Scan for the cell matching the given text and deliver its [x, y] coordinate at center. 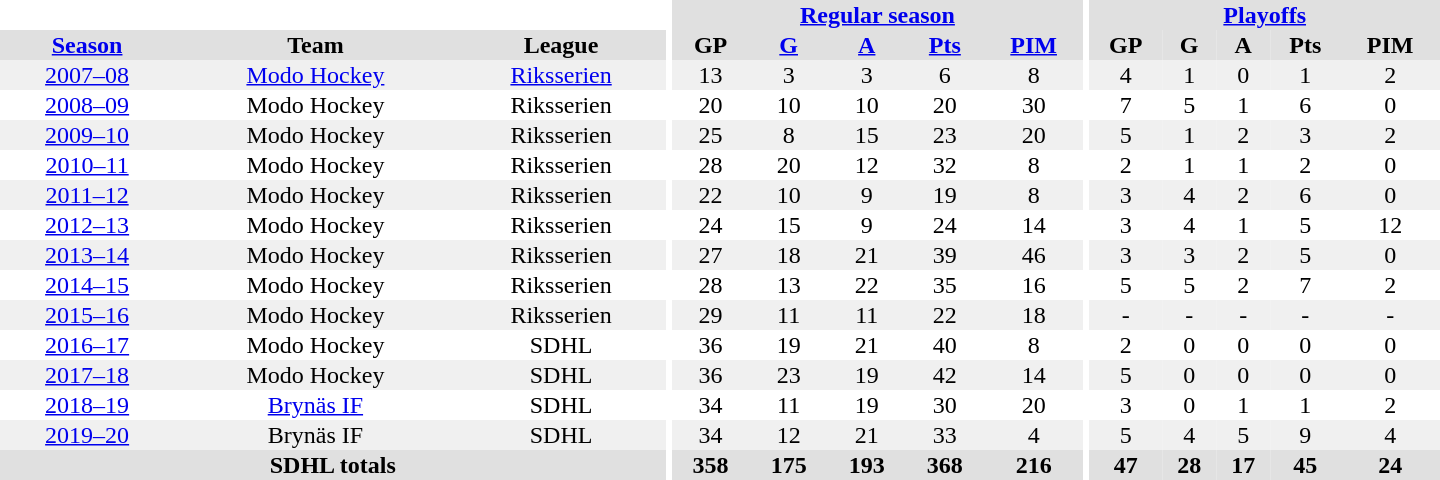
2011–12 [87, 195]
46 [1034, 255]
Regular season [878, 15]
Team [315, 45]
2018–19 [87, 405]
2012–13 [87, 225]
2008–09 [87, 105]
2016–17 [87, 345]
27 [711, 255]
358 [711, 465]
2007–08 [87, 75]
29 [711, 315]
47 [1126, 465]
193 [867, 465]
40 [945, 345]
216 [1034, 465]
35 [945, 285]
2015–16 [87, 315]
368 [945, 465]
SDHL totals [333, 465]
25 [711, 135]
Season [87, 45]
2019–20 [87, 435]
32 [945, 165]
2013–14 [87, 255]
42 [945, 375]
Playoffs [1264, 15]
16 [1034, 285]
League [562, 45]
39 [945, 255]
33 [945, 435]
2014–15 [87, 285]
175 [789, 465]
45 [1305, 465]
2017–18 [87, 375]
2009–10 [87, 135]
2010–11 [87, 165]
17 [1243, 465]
